Identify which cell holds the provided text, then report its (x, y) central coordinate. 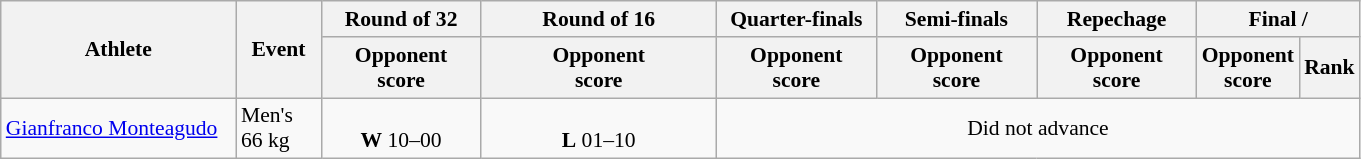
Event (278, 50)
Rank (1330, 68)
Repechage (1116, 19)
L 01–10 (598, 128)
Men's 66 kg (278, 128)
Quarter-finals (796, 19)
W 10–00 (401, 128)
Final / (1278, 19)
Round of 16 (598, 19)
Round of 32 (401, 19)
Gianfranco Monteagudo (118, 128)
Did not advance (1038, 128)
Athlete (118, 50)
Semi-finals (956, 19)
